Extract the [x, y] coordinate from the center of the cell holding the provided text.  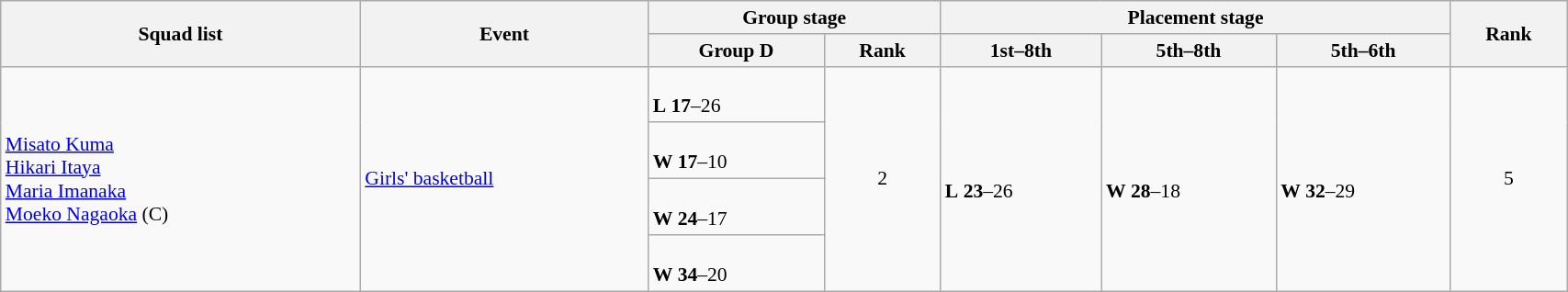
W 28–18 [1189, 178]
5th–6th [1363, 51]
Placement stage [1196, 17]
5 [1508, 178]
Girls' basketball [503, 178]
W 17–10 [737, 151]
Group stage [795, 17]
Misato KumaHikari ItayaMaria ImanakaMoeko Nagaoka (C) [181, 178]
Event [503, 33]
W 32–29 [1363, 178]
Squad list [181, 33]
L 17–26 [737, 94]
W 34–20 [737, 263]
1st–8th [1021, 51]
5th–8th [1189, 51]
2 [882, 178]
W 24–17 [737, 208]
Group D [737, 51]
L 23–26 [1021, 178]
